Capture the cell that displays the provided text and extract its [x, y] central coordinate. 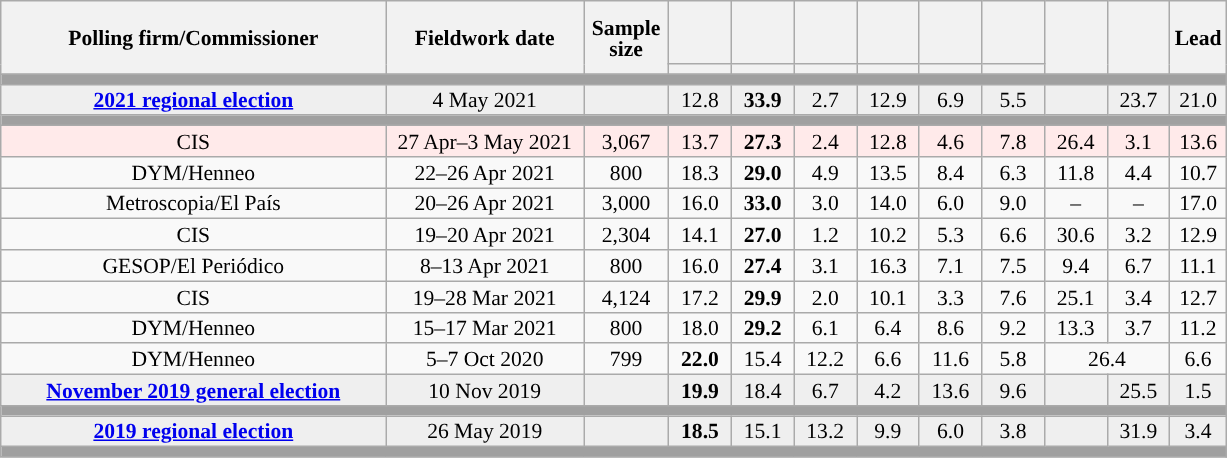
2.7 [826, 100]
4.4 [1138, 172]
3,000 [626, 204]
8–13 Apr 2021 [485, 266]
10 Nov 2019 [485, 390]
4,124 [626, 296]
11.8 [1076, 172]
33.9 [762, 100]
GESOP/El Periódico [194, 266]
10.7 [1198, 172]
20–26 Apr 2021 [485, 204]
11.6 [950, 360]
11.1 [1198, 266]
1.2 [826, 234]
9.2 [1014, 328]
1.5 [1198, 390]
Polling firm/Commissioner [194, 38]
3.7 [1138, 328]
Fieldwork date [485, 38]
17.0 [1198, 204]
25.1 [1076, 296]
25.5 [1138, 390]
16.3 [888, 266]
14.0 [888, 204]
30.6 [1076, 234]
6.3 [1014, 172]
3.2 [1138, 234]
2,304 [626, 234]
29.0 [762, 172]
17.2 [700, 296]
8.4 [950, 172]
13.5 [888, 172]
2.4 [826, 142]
9.4 [1076, 266]
27.3 [762, 142]
5.5 [1014, 100]
2.0 [826, 296]
6.9 [950, 100]
29.2 [762, 328]
27.4 [762, 266]
4.6 [950, 142]
3.8 [1014, 432]
31.9 [1138, 432]
10.1 [888, 296]
4.2 [888, 390]
13.3 [1076, 328]
33.0 [762, 204]
13.2 [826, 432]
23.7 [1138, 100]
12.2 [826, 360]
Lead [1198, 38]
19–20 Apr 2021 [485, 234]
26 May 2019 [485, 432]
18.0 [700, 328]
7.1 [950, 266]
3.3 [950, 296]
6.4 [888, 328]
19.9 [700, 390]
18.5 [700, 432]
Metroscopia/El País [194, 204]
November 2019 general election [194, 390]
7.8 [1014, 142]
9.9 [888, 432]
5.8 [1014, 360]
14.1 [700, 234]
4.9 [826, 172]
3,067 [626, 142]
15.4 [762, 360]
18.4 [762, 390]
5–7 Oct 2020 [485, 360]
9.6 [1014, 390]
22–26 Apr 2021 [485, 172]
13.7 [700, 142]
799 [626, 360]
11.2 [1198, 328]
8.6 [950, 328]
3.0 [826, 204]
6.1 [826, 328]
10.2 [888, 234]
7.6 [1014, 296]
4 May 2021 [485, 100]
27.0 [762, 234]
9.0 [1014, 204]
15–17 Mar 2021 [485, 328]
15.1 [762, 432]
21.0 [1198, 100]
5.3 [950, 234]
Sample size [626, 38]
27 Apr–3 May 2021 [485, 142]
19–28 Mar 2021 [485, 296]
18.3 [700, 172]
7.5 [1014, 266]
2021 regional election [194, 100]
2019 regional election [194, 432]
12.7 [1198, 296]
29.9 [762, 296]
22.0 [700, 360]
